Scan for the cell matching the given text and deliver its [X, Y] coordinate at center. 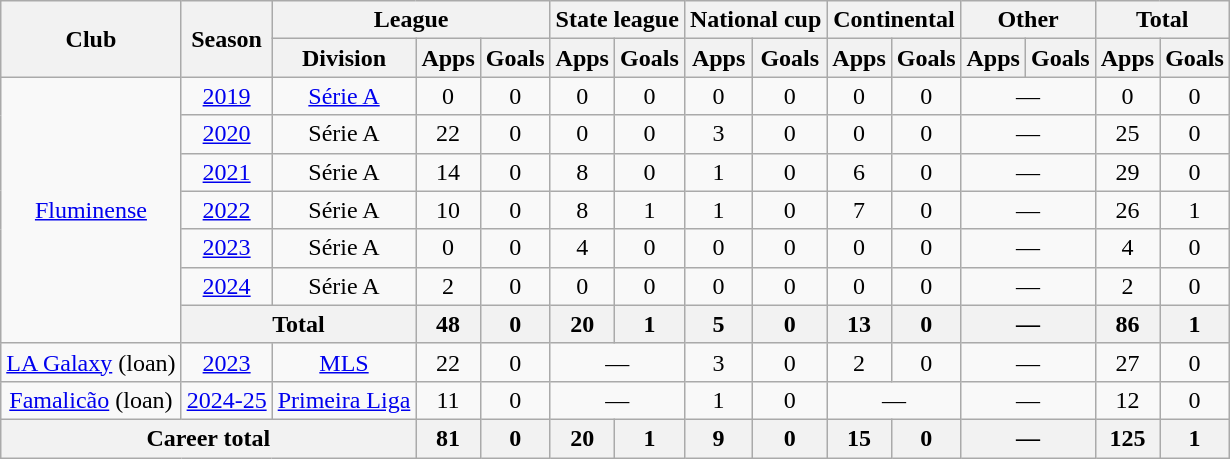
15 [859, 438]
Club [91, 39]
Season [226, 39]
2024 [226, 286]
National cup [755, 20]
7 [859, 210]
League [411, 20]
12 [1127, 400]
10 [448, 210]
26 [1127, 210]
29 [1127, 172]
14 [448, 172]
9 [718, 438]
Primeira Liga [344, 400]
Career total [208, 438]
6 [859, 172]
27 [1127, 362]
2024-25 [226, 400]
Famalicão (loan) [91, 400]
2019 [226, 96]
LA Galaxy (loan) [91, 362]
Other [1028, 20]
Division [344, 58]
48 [448, 324]
Continental [894, 20]
25 [1127, 134]
2020 [226, 134]
State league [617, 20]
Fluminense [91, 210]
MLS [344, 362]
81 [448, 438]
5 [718, 324]
125 [1127, 438]
2021 [226, 172]
13 [859, 324]
86 [1127, 324]
2022 [226, 210]
11 [448, 400]
